Locate the cell with the specified text and output its [x, y] center coordinate. 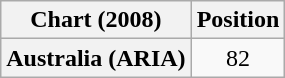
Position [238, 20]
Australia (ARIA) [96, 58]
82 [238, 58]
Chart (2008) [96, 20]
